For the text-containing cell, return its midpoint in (x, y) coordinate format. 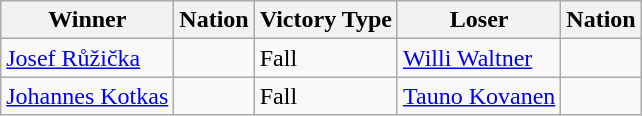
Loser (478, 20)
Victory Type (326, 20)
Willi Waltner (478, 58)
Winner (88, 20)
Tauno Kovanen (478, 96)
Johannes Kotkas (88, 96)
Josef Růžička (88, 58)
